Search for the cell housing the specified text and yield its (x, y) center coordinate. 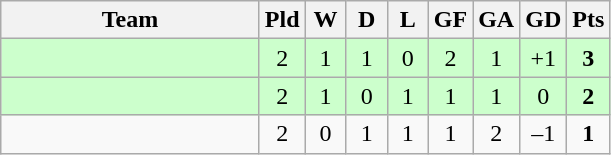
D (366, 20)
Team (130, 20)
L (408, 20)
3 (588, 58)
W (326, 20)
–1 (544, 134)
Pld (282, 20)
GA (496, 20)
GD (544, 20)
GF (450, 20)
+1 (544, 58)
Pts (588, 20)
